Provide the (x, y) coordinate of the cell's center where the given text is located.  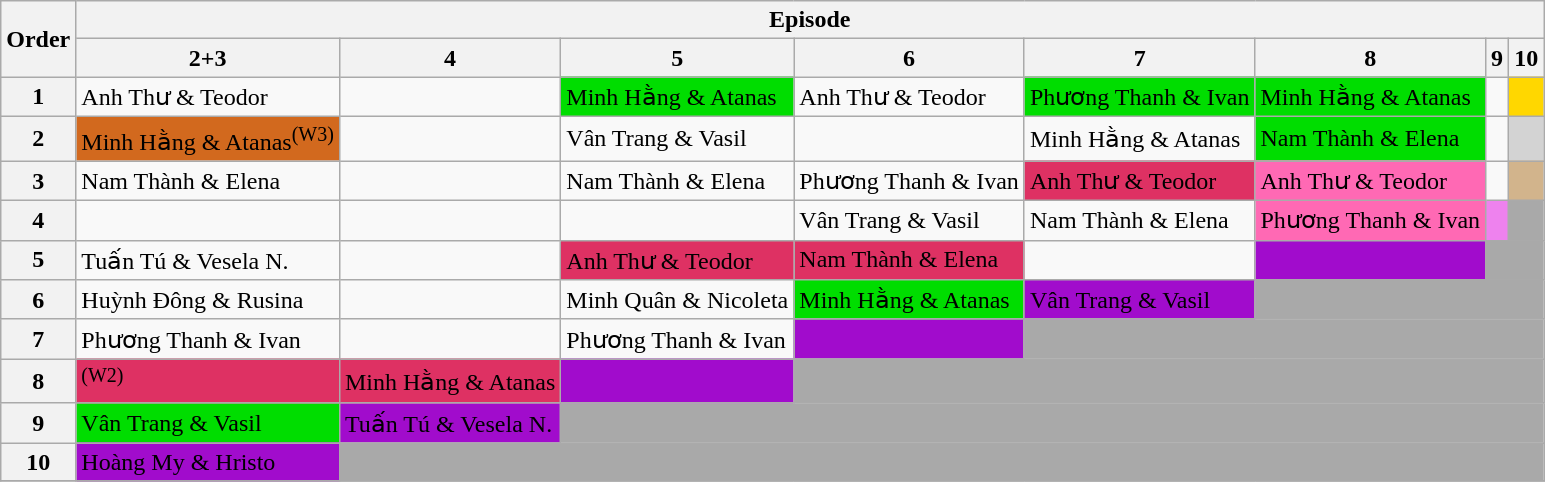
2+3 (208, 58)
3 (38, 181)
Order (38, 39)
1 (38, 97)
2 (38, 138)
Episode (810, 20)
Hoàng My & Hristo (208, 462)
Minh Hằng & Atanas(W3) (208, 138)
Minh Quân & Nicoleta (678, 300)
(W2) (208, 382)
Huỳnh Đông & Rusina (208, 300)
